Locate the cell with the specified text and output its [x, y] center coordinate. 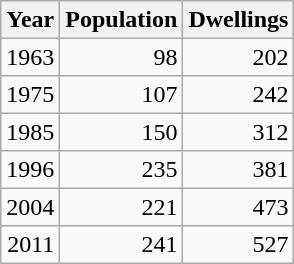
1985 [30, 132]
221 [122, 206]
527 [238, 244]
150 [122, 132]
235 [122, 170]
2004 [30, 206]
Year [30, 20]
473 [238, 206]
1975 [30, 94]
312 [238, 132]
2011 [30, 244]
1996 [30, 170]
381 [238, 170]
Population [122, 20]
98 [122, 56]
242 [238, 94]
241 [122, 244]
107 [122, 94]
Dwellings [238, 20]
1963 [30, 56]
202 [238, 56]
